Search for the cell housing the specified text and yield its [X, Y] center coordinate. 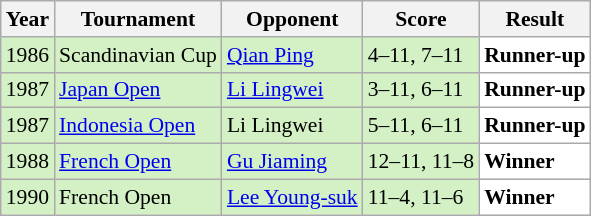
Score [421, 19]
Japan Open [138, 90]
Scandinavian Cup [138, 55]
Gu Jiaming [292, 162]
4–11, 7–11 [421, 55]
Indonesia Open [138, 126]
Tournament [138, 19]
3–11, 6–11 [421, 90]
1986 [28, 55]
Result [534, 19]
11–4, 11–6 [421, 197]
Lee Young-suk [292, 197]
1988 [28, 162]
12–11, 11–8 [421, 162]
Year [28, 19]
1990 [28, 197]
Opponent [292, 19]
5–11, 6–11 [421, 126]
Qian Ping [292, 55]
